Scan for the cell matching the given text and deliver its (x, y) coordinate at center. 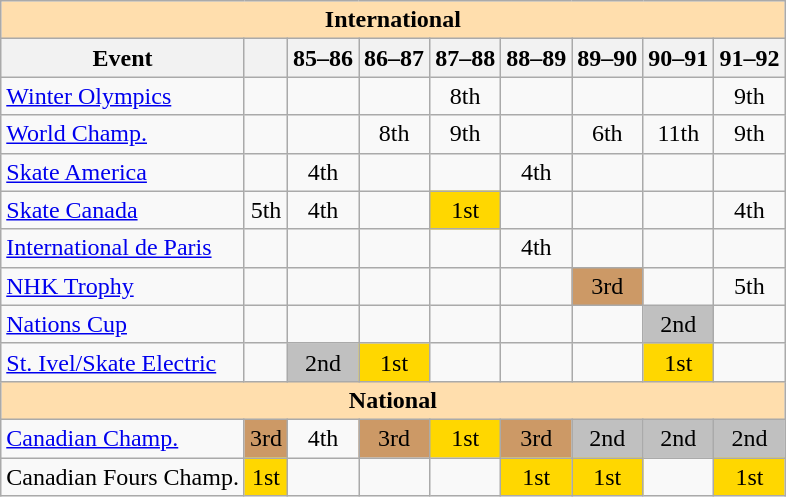
Skate Canada (123, 210)
Canadian Fours Champ. (123, 477)
11th (678, 134)
St. Ivel/Skate Electric (123, 362)
International (393, 20)
90–91 (678, 58)
Event (123, 58)
6th (608, 134)
88–89 (536, 58)
International de Paris (123, 248)
86–87 (394, 58)
NHK Trophy (123, 286)
Winter Olympics (123, 96)
World Champ. (123, 134)
89–90 (608, 58)
National (393, 400)
Canadian Champ. (123, 438)
85–86 (324, 58)
91–92 (750, 58)
Skate America (123, 172)
87–88 (466, 58)
Nations Cup (123, 324)
